Determine the (X, Y) coordinate at the center of the cell enclosing the given text.  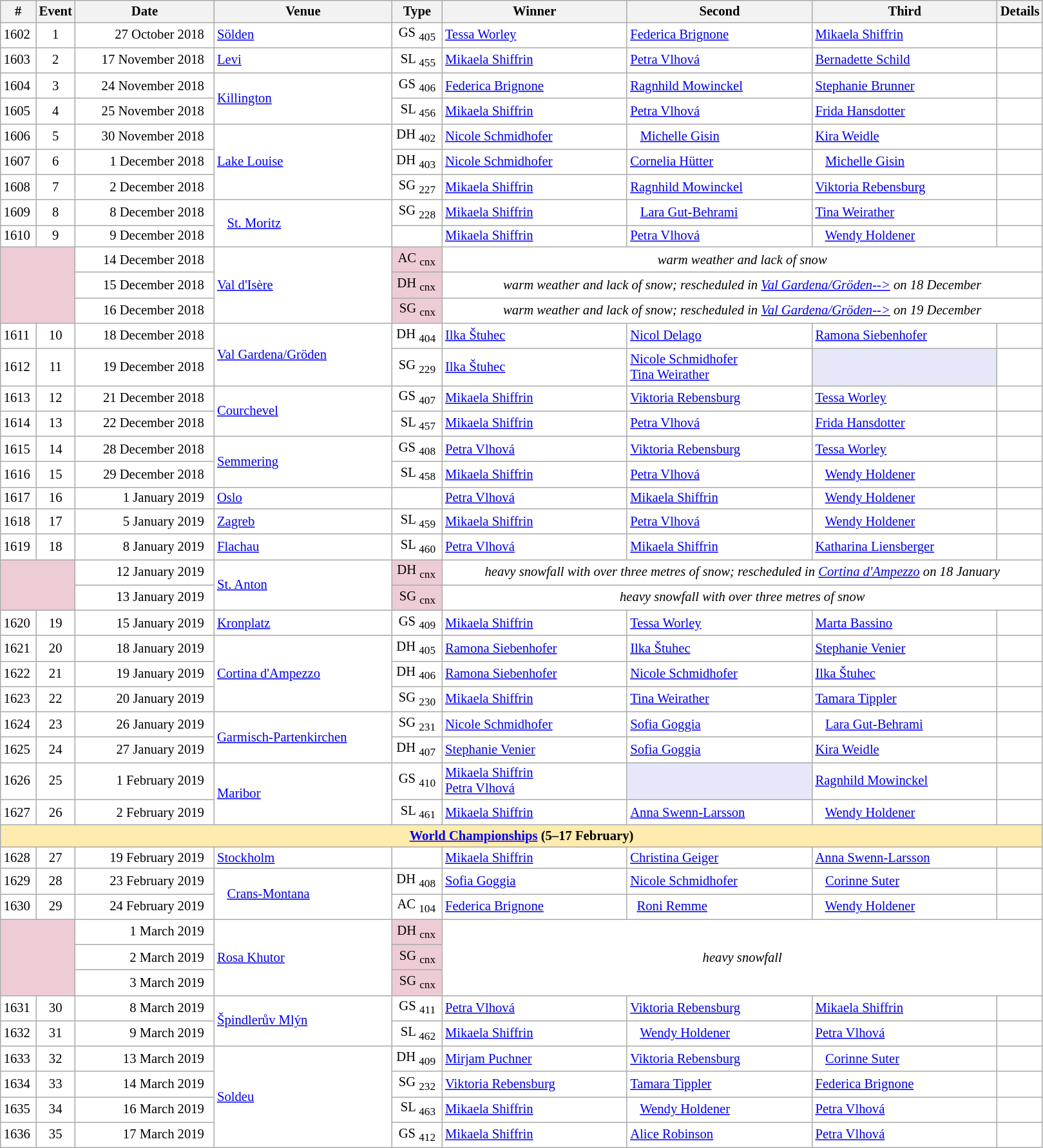
9 December 2018 (144, 236)
12 (55, 398)
16 December 2018 (144, 311)
1622 (18, 674)
SL 461 (417, 812)
19 December 2018 (144, 367)
Lake Louise (303, 162)
Maribor (303, 794)
Špindlerův Mlýn (303, 1020)
Roni Remme (719, 906)
1610 (18, 236)
23 (55, 724)
GS 412 (417, 1135)
20 January 2019 (144, 698)
Semmering (303, 461)
SG 227 (417, 187)
9 (55, 236)
1632 (18, 1033)
28 (55, 881)
27 January 2019 (144, 750)
1603 (18, 61)
24 November 2018 (144, 85)
18 December 2018 (144, 335)
heavy snowfall with over three metres of snow (742, 598)
7 (55, 187)
16 (55, 498)
SG 232 (417, 1084)
23 February 2019 (144, 881)
1611 (18, 335)
DH 407 (417, 750)
SG 229 (417, 367)
Val Gardena/Gröden (303, 354)
33 (55, 1084)
19 February 2019 (144, 857)
12 January 2019 (144, 572)
27 (55, 857)
SL 455 (417, 61)
8 December 2018 (144, 213)
SL 457 (417, 424)
1602 (18, 35)
1628 (18, 857)
21 (55, 674)
GS 405 (417, 35)
1630 (18, 906)
21 December 2018 (144, 398)
1 (55, 35)
4 (55, 111)
GS 406 (417, 85)
22 (55, 698)
Christina Geiger (719, 857)
DH 403 (417, 161)
Levi (303, 61)
Flachau (303, 546)
Katharina Liensberger (904, 546)
DH 408 (417, 881)
Marta Bassino (904, 622)
13 March 2019 (144, 1059)
1624 (18, 724)
Bernadette Schild (904, 61)
Nicole Schmidhofer Tina Weirather (719, 367)
Zagreb (303, 522)
warm weather and lack of snow; rescheduled in Val Gardena/Gröden--> on 19 December (742, 311)
heavy snowfall with over three metres of snow; rescheduled in Cortina d'Ampezzo on 18 January (742, 572)
14 December 2018 (144, 259)
Details (1020, 11)
25 (55, 781)
1625 (18, 750)
Third (904, 11)
2 March 2019 (144, 957)
Stockholm (303, 857)
Mirjam Puchner (535, 1059)
St. Moritz (303, 223)
AC 104 (417, 906)
6 (55, 161)
SL 459 (417, 522)
# (18, 11)
25 November 2018 (144, 111)
19 (55, 622)
17 March 2019 (144, 1135)
3 March 2019 (144, 982)
World Championships (5–17 February) (522, 836)
1 February 2019 (144, 781)
1608 (18, 187)
14 March 2019 (144, 1084)
SL 463 (417, 1109)
1634 (18, 1084)
19 January 2019 (144, 674)
Stephanie Brunner (904, 85)
Garmisch-Partenkirchen (303, 737)
24 (55, 750)
SL 456 (417, 111)
AC cnx (417, 259)
Mikaela Shiffrin Petra Vlhová (535, 781)
2 February 2019 (144, 812)
Oslo (303, 498)
1633 (18, 1059)
22 December 2018 (144, 424)
24 February 2019 (144, 906)
13 (55, 424)
Date (144, 11)
SL 462 (417, 1033)
1606 (18, 137)
31 (55, 1033)
13 January 2019 (144, 598)
1620 (18, 622)
16 March 2019 (144, 1109)
8 March 2019 (144, 1008)
15 December 2018 (144, 285)
DH 405 (417, 648)
St. Anton (303, 585)
DH 404 (417, 335)
17 November 2018 (144, 61)
1 December 2018 (144, 161)
SG 231 (417, 724)
1618 (18, 522)
1621 (18, 648)
34 (55, 1109)
GS 411 (417, 1008)
1612 (18, 367)
Second (719, 11)
1605 (18, 111)
1613 (18, 398)
17 (55, 522)
32 (55, 1059)
Sölden (303, 35)
29 (55, 906)
27 October 2018 (144, 35)
1623 (18, 698)
11 (55, 367)
GS 409 (417, 622)
heavy snowfall (742, 957)
1615 (18, 448)
3 (55, 85)
18 January 2019 (144, 648)
1629 (18, 881)
1617 (18, 498)
GS 408 (417, 448)
2 December 2018 (144, 187)
Cornelia Hütter (719, 161)
29 December 2018 (144, 474)
Nicol Delago (719, 335)
warm weather and lack of snow (742, 259)
GS 407 (417, 398)
DH 402 (417, 137)
DH 409 (417, 1059)
1604 (18, 85)
Type (417, 11)
8 January 2019 (144, 546)
SL 458 (417, 474)
warm weather and lack of snow; rescheduled in Val Gardena/Gröden--> on 18 December (742, 285)
20 (55, 648)
2 (55, 61)
Killington (303, 98)
5 January 2019 (144, 522)
18 (55, 546)
Val d'Isère (303, 285)
1635 (18, 1109)
1627 (18, 812)
Venue (303, 11)
Crans-Montana (303, 894)
1 January 2019 (144, 498)
Cortina d'Ampezzo (303, 673)
1631 (18, 1008)
SL 460 (417, 546)
Alice Robinson (719, 1135)
1 March 2019 (144, 932)
30 November 2018 (144, 137)
Soldeu (303, 1097)
8 (55, 213)
26 (55, 812)
35 (55, 1135)
1616 (18, 474)
GS 410 (417, 781)
Courchevel (303, 411)
14 (55, 448)
1607 (18, 161)
Winner (535, 11)
26 January 2019 (144, 724)
Kronplatz (303, 622)
DH 406 (417, 674)
30 (55, 1008)
1619 (18, 546)
15 (55, 474)
1614 (18, 424)
SG 228 (417, 213)
5 (55, 137)
Rosa Khutor (303, 957)
1636 (18, 1135)
10 (55, 335)
28 December 2018 (144, 448)
SG 230 (417, 698)
15 January 2019 (144, 622)
9 March 2019 (144, 1033)
1626 (18, 781)
1609 (18, 213)
Event (55, 11)
